Scan for the cell matching the given text and deliver its (X, Y) coordinate at center. 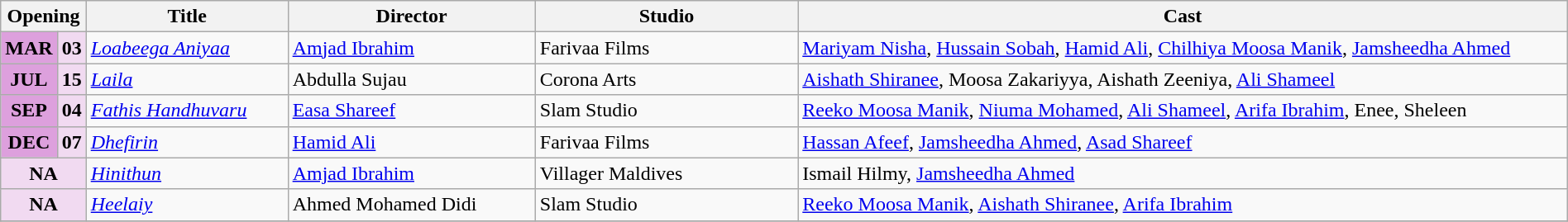
Dhefirin (187, 142)
Title (187, 17)
03 (71, 48)
07 (71, 142)
Ahmed Mohamed Didi (412, 205)
Hamid Ali (412, 142)
Opening (43, 17)
Corona Arts (667, 79)
Hassan Afeef, Jamsheedha Ahmed, Asad Shareef (1183, 142)
SEP (29, 111)
Reeko Moosa Manik, Aishath Shiranee, Arifa Ibrahim (1183, 205)
JUL (29, 79)
Abdulla Sujau (412, 79)
Aishath Shiranee, Moosa Zakariyya, Aishath Zeeniya, Ali Shameel (1183, 79)
Loabeega Aniyaa (187, 48)
Director (412, 17)
Fathis Handhuvaru (187, 111)
Mariyam Nisha, Hussain Sobah, Hamid Ali, Chilhiya Moosa Manik, Jamsheedha Ahmed (1183, 48)
Studio (667, 17)
DEC (29, 142)
Hinithun (187, 173)
Easa Shareef (412, 111)
MAR (29, 48)
Reeko Moosa Manik, Niuma Mohamed, Ali Shameel, Arifa Ibrahim, Enee, Sheleen (1183, 111)
Laila (187, 79)
Heelaiy (187, 205)
15 (71, 79)
Villager Maldives (667, 173)
04 (71, 111)
Cast (1183, 17)
Ismail Hilmy, Jamsheedha Ahmed (1183, 173)
